Capture the cell that displays the provided text and extract its (X, Y) central coordinate. 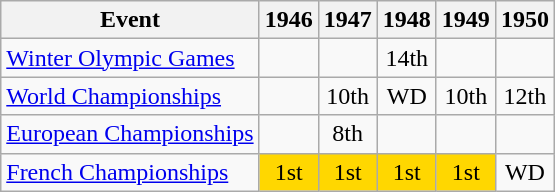
European Championships (130, 134)
12th (524, 96)
1946 (288, 20)
Winter Olympic Games (130, 58)
1948 (406, 20)
14th (406, 58)
French Championships (130, 172)
Event (130, 20)
1950 (524, 20)
1947 (348, 20)
World Championships (130, 96)
8th (348, 134)
1949 (466, 20)
